Determine the [X, Y] coordinate at the center of the cell enclosing the given text.  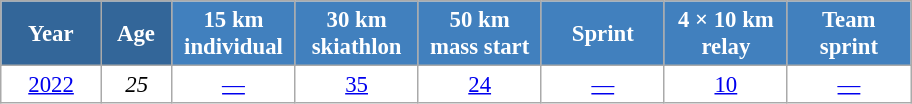
Team sprint [848, 34]
50 km mass start [480, 34]
Sprint [602, 34]
30 km skiathlon [356, 34]
35 [356, 85]
4 × 10 km relay [726, 34]
Year [52, 34]
15 km individual [234, 34]
Age [136, 34]
10 [726, 85]
24 [480, 85]
2022 [52, 85]
25 [136, 85]
